Search for the cell housing the specified text and yield its [x, y] center coordinate. 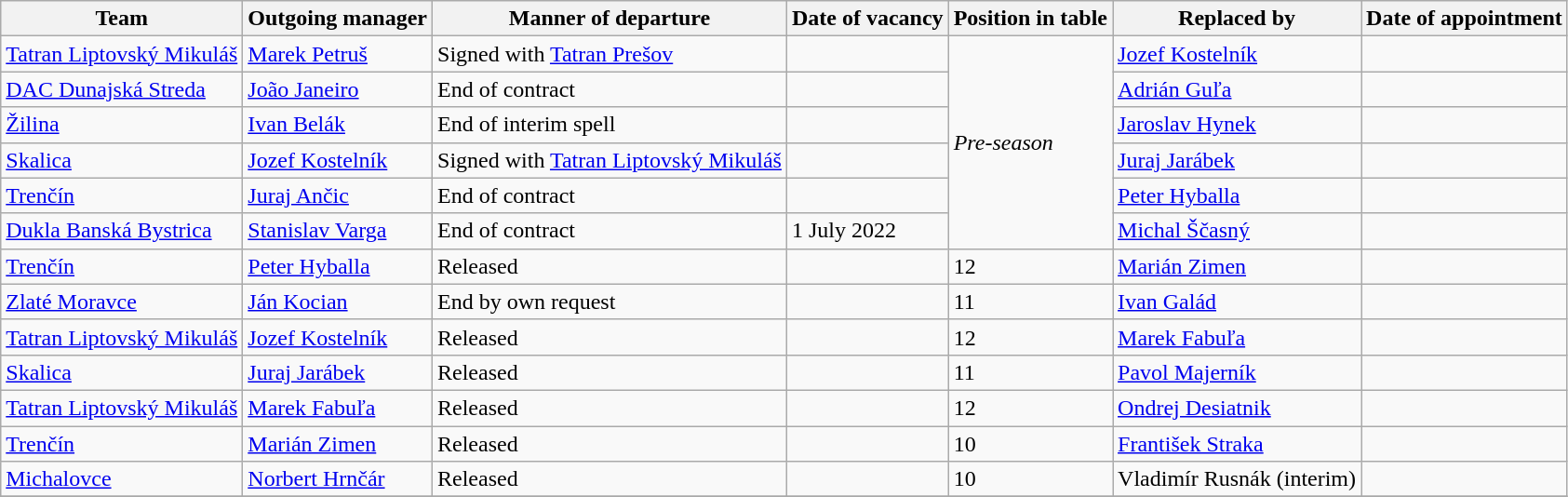
Žilina [122, 125]
Adrián Guľa [1238, 89]
Date of appointment [1465, 19]
Michal Ščasný [1238, 231]
Norbert Hrnčár [338, 479]
DAC Dunajská Streda [122, 89]
Ondrej Desiatnik [1238, 408]
End of interim spell [610, 125]
Ivan Galád [1238, 302]
Team [122, 19]
Jaroslav Hynek [1238, 125]
Dukla Banská Bystrica [122, 231]
Vladimír Rusnák (interim) [1238, 479]
Replaced by [1238, 19]
Outgoing manager [338, 19]
Pavol Majerník [1238, 372]
Stanislav Varga [338, 231]
Position in table [1030, 19]
Juraj Ančic [338, 195]
1 July 2022 [867, 231]
Zlaté Moravce [122, 302]
Marek Petruš [338, 54]
Date of vacancy [867, 19]
František Straka [1238, 444]
Signed with Tatran Liptovský Mikuláš [610, 160]
Michalovce [122, 479]
Ivan Belák [338, 125]
Signed with Tatran Prešov [610, 54]
Ján Kocian [338, 302]
Pre-season [1030, 142]
Manner of departure [610, 19]
João Janeiro [338, 89]
End by own request [610, 302]
